Detect which cell encompasses the target text, then output its (x, y) center coordinate. 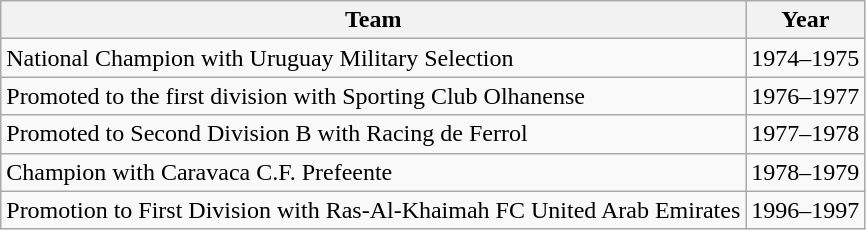
Promoted to the first division with Sporting Club Olhanense (374, 96)
1996–1997 (806, 210)
National Champion with Uruguay Military Selection (374, 58)
1977–1978 (806, 134)
1978–1979 (806, 172)
Champion with Caravaca C.F. Prefeente (374, 172)
Year (806, 20)
Promotion to First Division with Ras-Al-Khaimah FC United Arab Emirates (374, 210)
1974–1975 (806, 58)
Team (374, 20)
Promoted to Second Division B with Racing de Ferrol (374, 134)
1976–1977 (806, 96)
